Scan for the cell matching the given text and deliver its [X, Y] coordinate at center. 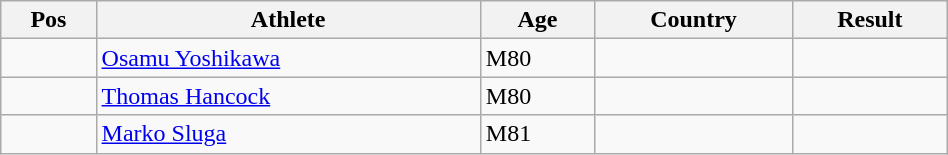
Athlete [288, 20]
Country [694, 20]
Marko Sluga [288, 134]
Osamu Yoshikawa [288, 58]
Thomas Hancock [288, 96]
Result [870, 20]
Pos [48, 20]
Age [537, 20]
M81 [537, 134]
